Extract the [x, y] coordinate from the center of the cell holding the provided text.  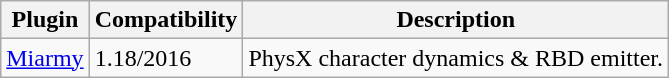
1.18/2016 [166, 58]
PhysX character dynamics & RBD emitter. [456, 58]
Miarmy [45, 58]
Plugin [45, 20]
Compatibility [166, 20]
Description [456, 20]
